Search for the cell housing the specified text and yield its (x, y) center coordinate. 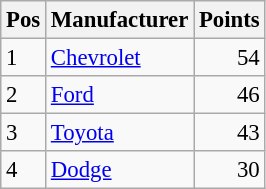
Ford (120, 95)
Dodge (120, 170)
43 (230, 133)
Manufacturer (120, 20)
Chevrolet (120, 58)
Toyota (120, 133)
Points (230, 20)
4 (24, 170)
3 (24, 133)
1 (24, 58)
46 (230, 95)
Pos (24, 20)
2 (24, 95)
30 (230, 170)
54 (230, 58)
